Provide the [x, y] coordinate of the cell's center where the given text is located.  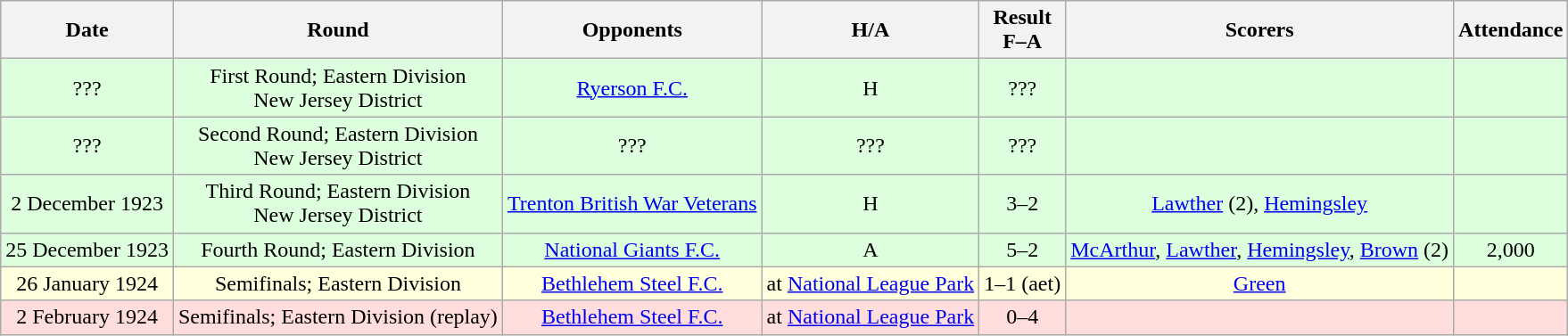
First Round; Eastern DivisionNew Jersey District [337, 87]
Second Round; Eastern DivisionNew Jersey District [337, 146]
Semifinals; Eastern Division [337, 283]
H/A [871, 30]
McArthur, Lawther, Hemingsley, Brown (2) [1259, 250]
2,000 [1511, 250]
2 February 1924 [87, 317]
Round [337, 30]
Third Round; Eastern DivisionNew Jersey District [337, 203]
Attendance [1511, 30]
Fourth Round; Eastern Division [337, 250]
National Giants F.C. [631, 250]
3–2 [1022, 203]
Date [87, 30]
25 December 1923 [87, 250]
ResultF–A [1022, 30]
0–4 [1022, 317]
Ryerson F.C. [631, 87]
Green [1259, 283]
1–1 (aet) [1022, 283]
Scorers [1259, 30]
26 January 1924 [87, 283]
5–2 [1022, 250]
Opponents [631, 30]
2 December 1923 [87, 203]
Trenton British War Veterans [631, 203]
Lawther (2), Hemingsley [1259, 203]
Semifinals; Eastern Division (replay) [337, 317]
A [871, 250]
